Provide the (X, Y) coordinate of the cell's center where the given text is located.  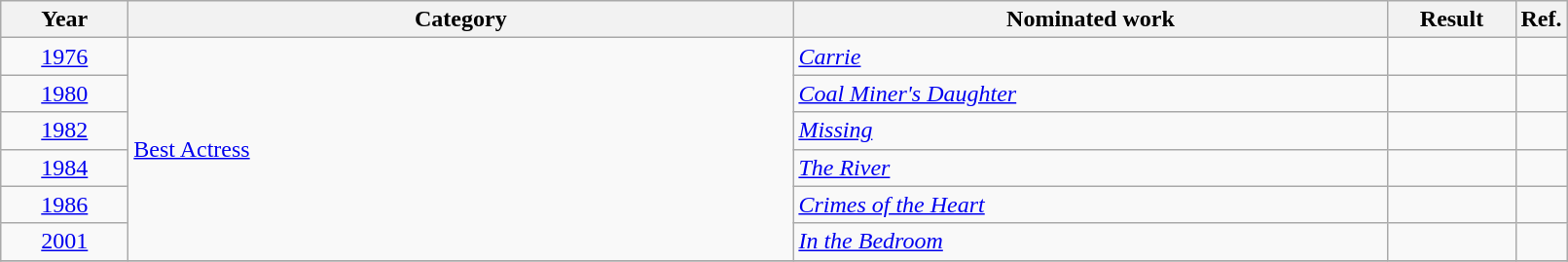
2001 (64, 242)
Year (64, 19)
Result (1452, 19)
1982 (64, 131)
In the Bedroom (1090, 242)
1986 (64, 205)
Carrie (1090, 56)
Best Actress (461, 149)
Crimes of the Heart (1090, 205)
Missing (1090, 131)
The River (1090, 168)
Coal Miner's Daughter (1090, 94)
Category (461, 19)
Nominated work (1090, 19)
1976 (64, 56)
1984 (64, 168)
1980 (64, 94)
Ref. (1542, 19)
